Scan for the cell matching the given text and deliver its (X, Y) coordinate at center. 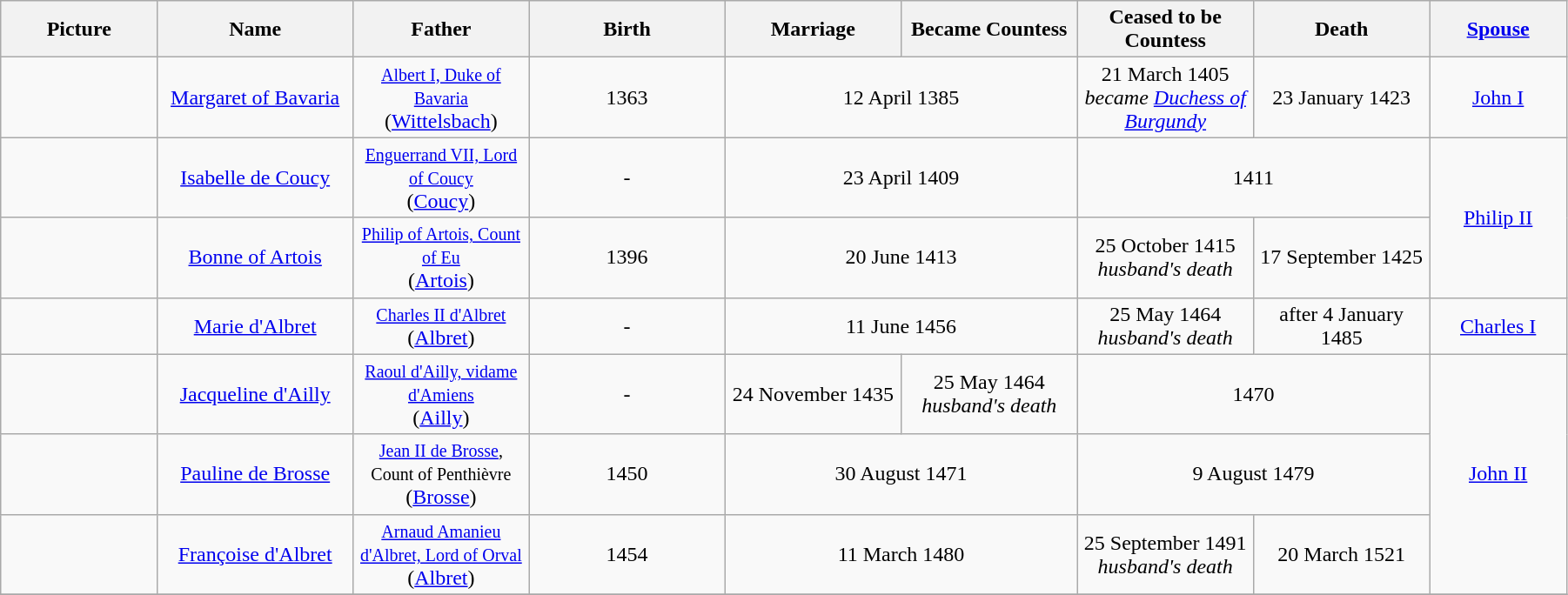
9 August 1479 (1253, 474)
after 4 January 1485 (1341, 325)
Enguerrand VII, Lord of Coucy(Coucy) (441, 177)
11 June 1456 (901, 325)
Spouse (1498, 30)
Became Countess (989, 30)
Margaret of Bavaria (256, 97)
Françoise d'Albret (256, 554)
Philip of Artois, Count of Eu(Artois) (441, 257)
21 March 1405became Duchess of Burgundy (1165, 97)
John II (1498, 474)
24 November 1435 (813, 394)
25 September 1491husband's death (1165, 554)
1450 (627, 474)
Charles I (1498, 325)
1454 (627, 554)
Jean II de Brosse, Count of Penthièvre(Brosse) (441, 474)
Marriage (813, 30)
11 March 1480 (901, 554)
Philip II (1498, 217)
20 March 1521 (1341, 554)
Pauline de Brosse (256, 474)
20 June 1413 (901, 257)
Albert I, Duke of Bavaria(Wittelsbach) (441, 97)
Jacqueline d'Ailly (256, 394)
Isabelle de Coucy (256, 177)
1363 (627, 97)
1470 (1253, 394)
30 August 1471 (901, 474)
Picture (79, 30)
Death (1341, 30)
Father (441, 30)
1411 (1253, 177)
12 April 1385 (901, 97)
Birth (627, 30)
25 October 1415husband's death (1165, 257)
23 April 1409 (901, 177)
Marie d'Albret (256, 325)
Charles II d'Albret(Albret) (441, 325)
Arnaud Amanieu d'Albret, Lord of Orval(Albret) (441, 554)
23 January 1423 (1341, 97)
1396 (627, 257)
John I (1498, 97)
17 September 1425 (1341, 257)
Name (256, 30)
Ceased to be Countess (1165, 30)
Raoul d'Ailly, vidame d'Amiens(Ailly) (441, 394)
Bonne of Artois (256, 257)
